Find where the given text appears and provide that cell's center as [x, y] coordinate. 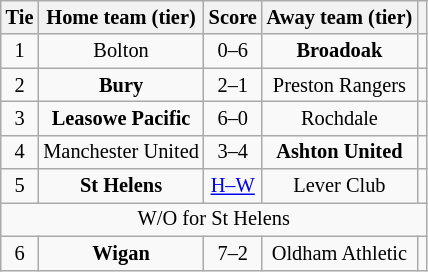
6 [20, 253]
Ashton United [340, 152]
2 [20, 85]
Score [233, 17]
Lever Club [340, 186]
6–0 [233, 118]
H–W [233, 186]
Preston Rangers [340, 85]
7–2 [233, 253]
Away team (tier) [340, 17]
5 [20, 186]
Bolton [120, 51]
3 [20, 118]
Home team (tier) [120, 17]
W/O for St Helens [214, 219]
Wigan [120, 253]
Oldham Athletic [340, 253]
Leasowe Pacific [120, 118]
St Helens [120, 186]
4 [20, 152]
Rochdale [340, 118]
Bury [120, 85]
Manchester United [120, 152]
3–4 [233, 152]
Broadoak [340, 51]
1 [20, 51]
2–1 [233, 85]
0–6 [233, 51]
Tie [20, 17]
